Determine the [x, y] coordinate at the center of the cell enclosing the given text.  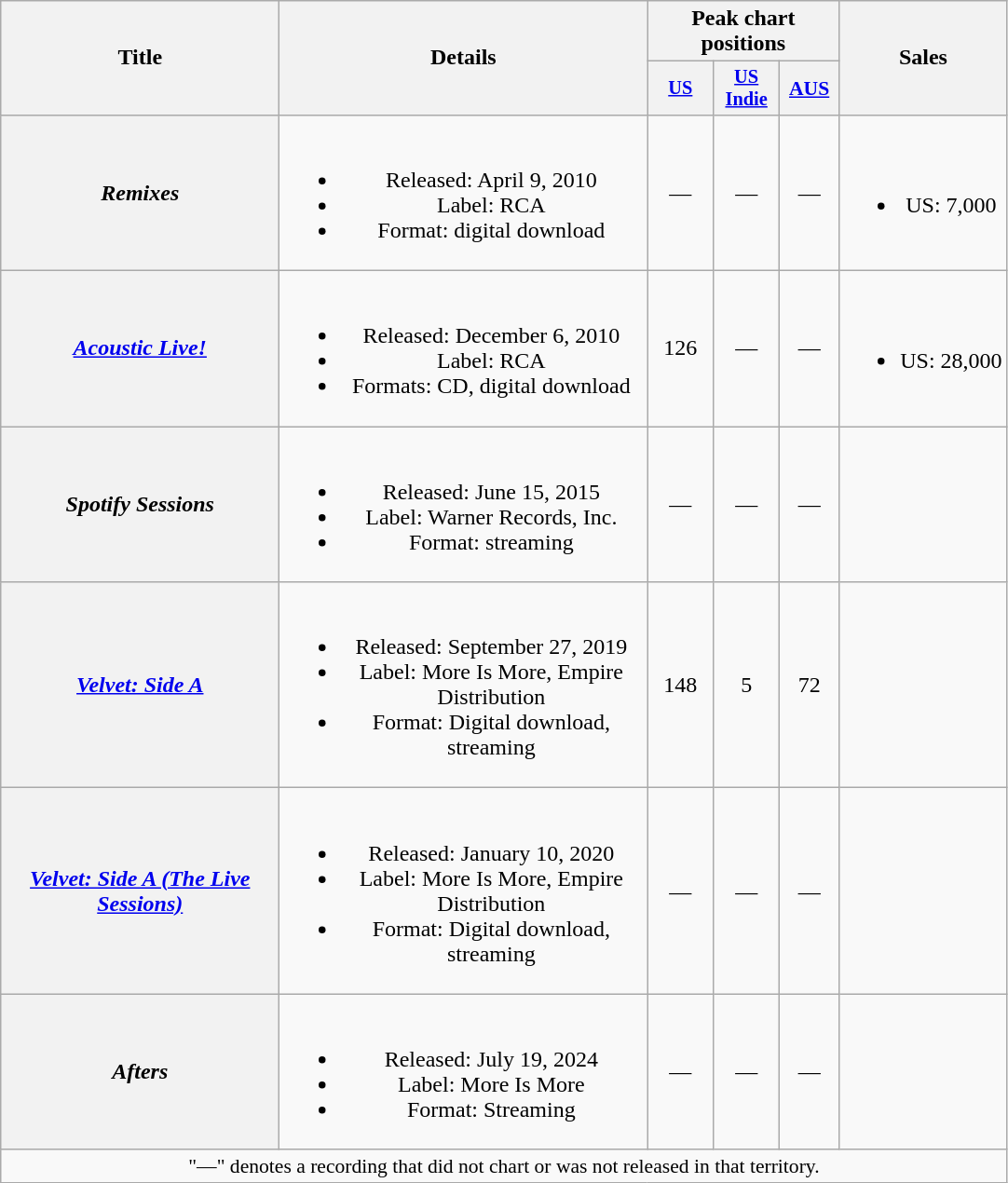
Released: April 9, 2010Label: RCAFormat: digital download [464, 192]
US [680, 88]
Title [140, 58]
5 [747, 686]
Released: January 10, 2020Label: More Is More, Empire DistributionFormat: Digital download, streaming [464, 891]
Released: September 27, 2019Label: More Is More, Empire DistributionFormat: Digital download, streaming [464, 686]
US: 28,000 [923, 348]
126 [680, 348]
AUS [810, 88]
148 [680, 686]
Peak chart positions [743, 32]
Released: July 19, 2024Label: More Is MoreFormat: Streaming [464, 1071]
USIndie [747, 88]
Details [464, 58]
72 [810, 686]
Released: December 6, 2010Label: RCAFormats: CD, digital download [464, 348]
Sales [923, 58]
US: 7,000 [923, 192]
Released: June 15, 2015Label: Warner Records, Inc.Format: streaming [464, 505]
Remixes [140, 192]
Velvet: Side A (The Live Sessions) [140, 891]
"—" denotes a recording that did not chart or was not released in that territory. [504, 1166]
Acoustic Live! [140, 348]
Velvet: Side A [140, 686]
Afters [140, 1071]
Spotify Sessions [140, 505]
